Provide the (x, y) coordinate of the cell's center where the given text is located.  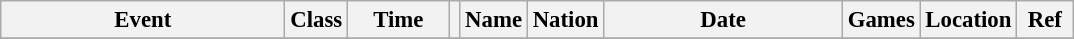
Location (968, 20)
Games (881, 20)
Class (316, 20)
Date (724, 20)
Time (398, 20)
Name (494, 20)
Nation (565, 20)
Ref (1045, 20)
Event (143, 20)
